For the text-containing cell, return its midpoint in (X, Y) coordinate format. 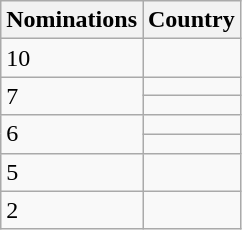
6 (72, 134)
10 (72, 58)
Country (191, 20)
2 (72, 210)
5 (72, 172)
Nominations (72, 20)
7 (72, 96)
